Find where the given text appears and provide that cell's center as [x, y] coordinate. 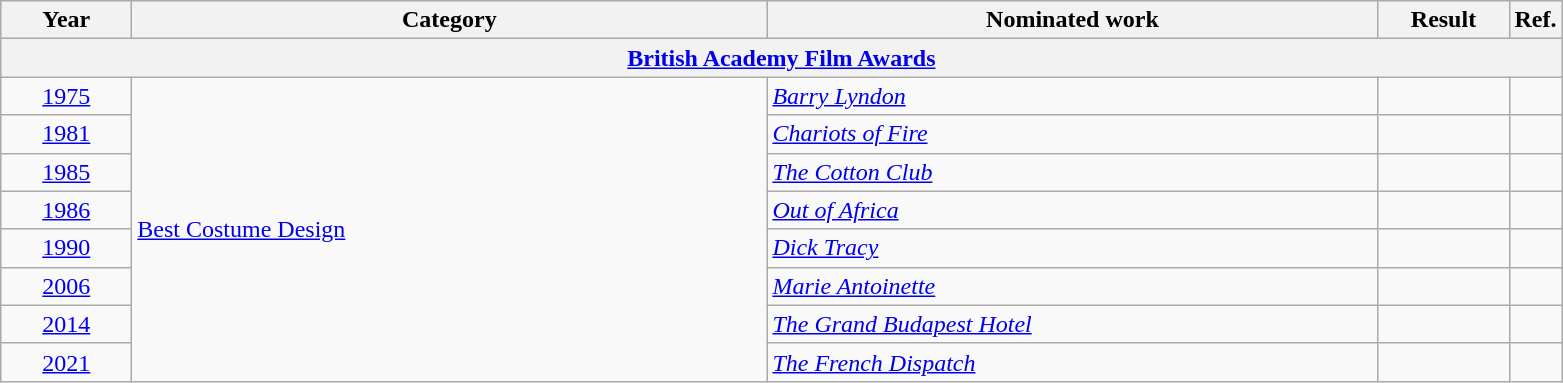
2014 [66, 324]
British Academy Film Awards [782, 58]
Year [66, 20]
The French Dispatch [1072, 362]
2021 [66, 362]
2006 [66, 286]
1990 [66, 248]
1975 [66, 96]
Dick Tracy [1072, 248]
1985 [66, 172]
Barry Lyndon [1072, 96]
Marie Antoinette [1072, 286]
Category [450, 20]
Best Costume Design [450, 229]
Result [1444, 20]
Chariots of Fire [1072, 134]
Out of Africa [1072, 210]
Nominated work [1072, 20]
1981 [66, 134]
The Grand Budapest Hotel [1072, 324]
Ref. [1536, 20]
1986 [66, 210]
The Cotton Club [1072, 172]
